Scan for the cell matching the given text and deliver its (X, Y) coordinate at center. 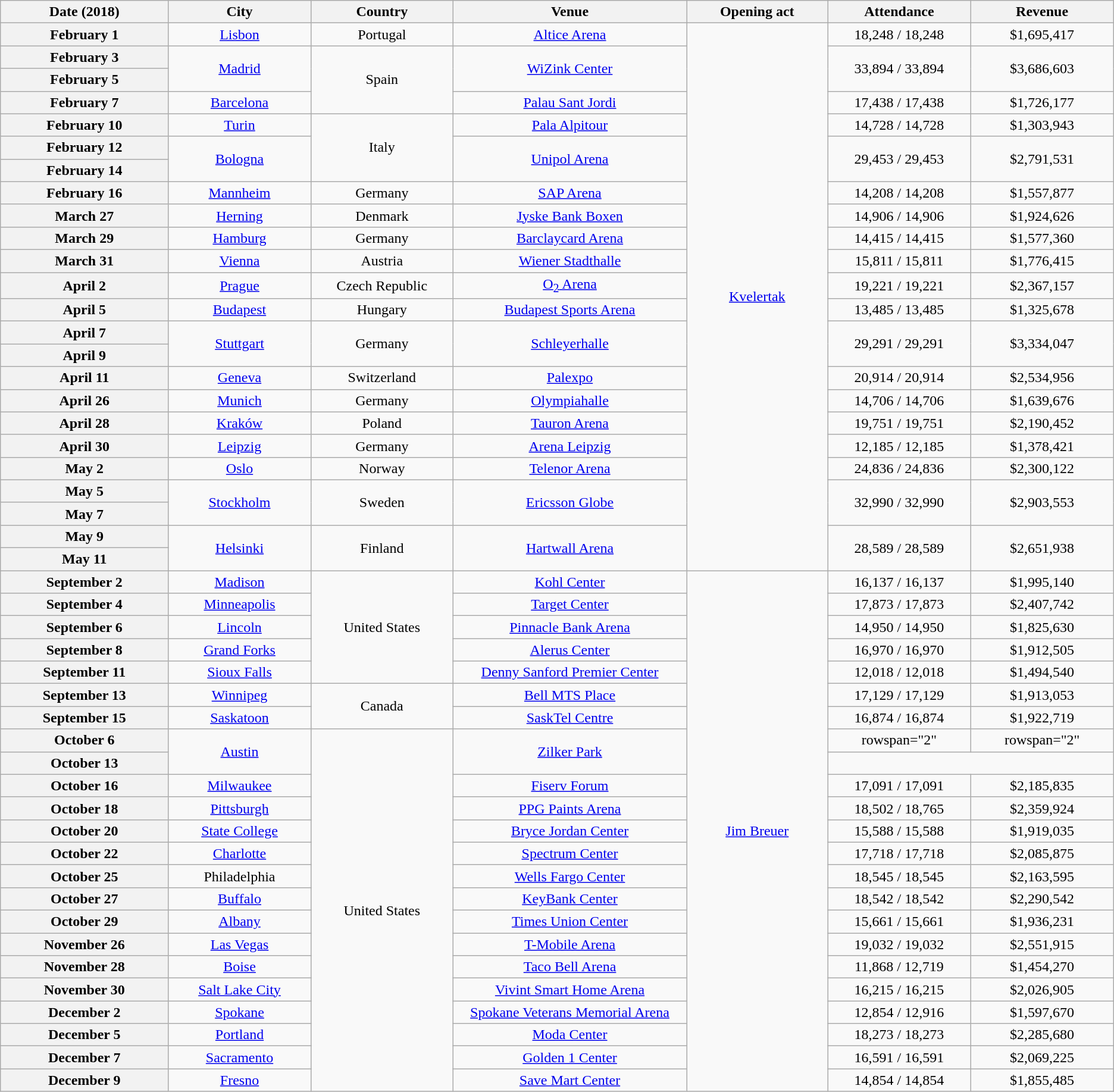
February 16 (85, 193)
Alerus Center (569, 650)
December 7 (85, 1057)
$2,407,742 (1042, 605)
Canada (382, 706)
Hartwall Arena (569, 547)
Norway (382, 468)
April 26 (85, 400)
Times Union Center (569, 922)
Saskatoon (240, 718)
33,894 / 33,894 (899, 68)
$2,367,157 (1042, 286)
Telenor Arena (569, 468)
May 5 (85, 491)
October 27 (85, 899)
Palau Sant Jordi (569, 102)
$1,913,053 (1042, 695)
$2,791,531 (1042, 159)
Pinnacle Bank Arena (569, 627)
February 12 (85, 148)
T-Mobile Arena (569, 944)
April 28 (85, 423)
29,453 / 29,453 (899, 159)
$3,334,047 (1042, 344)
February 1 (85, 35)
Switzerland (382, 378)
16,874 / 16,874 (899, 718)
September 15 (85, 718)
February 7 (85, 102)
$1,639,676 (1042, 400)
14,706 / 14,706 (899, 400)
$1,695,417 (1042, 35)
$1,726,177 (1042, 102)
Target Center (569, 605)
$2,190,452 (1042, 423)
Jim Breuer (757, 831)
Tauron Arena (569, 423)
Moda Center (569, 1035)
Stuttgart (240, 344)
May 9 (85, 536)
March 31 (85, 261)
$2,085,875 (1042, 853)
Minneapolis (240, 605)
October 29 (85, 922)
$2,069,225 (1042, 1057)
Altice Arena (569, 35)
12,854 / 12,916 (899, 1012)
$2,285,680 (1042, 1035)
Italy (382, 148)
Albany (240, 922)
$1,855,485 (1042, 1080)
February 14 (85, 170)
Oslo (240, 468)
April 5 (85, 310)
Taco Bell Arena (569, 967)
Budapest Sports Arena (569, 310)
Poland (382, 423)
April 9 (85, 355)
SaskTel Centre (569, 718)
September 2 (85, 582)
28,589 / 28,589 (899, 547)
$2,300,122 (1042, 468)
Philadelphia (240, 876)
Grand Forks (240, 650)
December 2 (85, 1012)
17,091 / 17,091 (899, 786)
15,661 / 15,661 (899, 922)
19,221 / 19,221 (899, 286)
Las Vegas (240, 944)
PPG Paints Arena (569, 808)
October 6 (85, 740)
February 10 (85, 125)
Helsinki (240, 547)
$2,359,924 (1042, 808)
September 6 (85, 627)
$1,577,360 (1042, 238)
Czech Republic (382, 286)
September 11 (85, 672)
$1,303,943 (1042, 125)
Milwaukee (240, 786)
Opening act (757, 12)
February 5 (85, 80)
17,873 / 17,873 (899, 605)
Revenue (1042, 12)
October 25 (85, 876)
Herning (240, 215)
Finland (382, 547)
Mannheim (240, 193)
Arena Leipzig (569, 446)
October 22 (85, 853)
20,914 / 20,914 (899, 378)
September 8 (85, 650)
Salt Lake City (240, 990)
Portugal (382, 35)
Date (2018) (85, 12)
Bryce Jordan Center (569, 831)
April 7 (85, 333)
Venue (569, 12)
Jyske Bank Boxen (569, 215)
City (240, 12)
O2 Arena (569, 286)
$2,651,938 (1042, 547)
16,591 / 16,591 (899, 1057)
Wells Fargo Center (569, 876)
October 13 (85, 763)
Madison (240, 582)
$2,903,553 (1042, 502)
18,502 / 18,765 (899, 808)
Buffalo (240, 899)
$1,454,270 (1042, 967)
$2,163,595 (1042, 876)
Lincoln (240, 627)
Pala Alpitour (569, 125)
Hungary (382, 310)
Sacramento (240, 1057)
March 27 (85, 215)
$2,534,956 (1042, 378)
Golden 1 Center (569, 1057)
October 18 (85, 808)
December 9 (85, 1080)
14,906 / 14,906 (899, 215)
$1,597,670 (1042, 1012)
11,868 / 12,719 (899, 967)
Prague (240, 286)
Bell MTS Place (569, 695)
$1,924,626 (1042, 215)
$1,912,505 (1042, 650)
18,545 / 18,545 (899, 876)
Lisbon (240, 35)
Geneva (240, 378)
September 13 (85, 695)
February 3 (85, 57)
Palexpo (569, 378)
Pittsburgh (240, 808)
Kohl Center (569, 582)
State College (240, 831)
14,208 / 14,208 (899, 193)
Madrid (240, 68)
Denmark (382, 215)
$1,776,415 (1042, 261)
April 30 (85, 446)
Austin (240, 752)
Spain (382, 80)
Charlotte (240, 853)
Austria (382, 261)
14,728 / 14,728 (899, 125)
Budapest (240, 310)
May 11 (85, 559)
Fiserv Forum (569, 786)
$1,919,035 (1042, 831)
Vienna (240, 261)
April 2 (85, 286)
Denny Sanford Premier Center (569, 672)
13,485 / 13,485 (899, 310)
16,215 / 16,215 (899, 990)
12,185 / 12,185 (899, 446)
Save Mart Center (569, 1080)
$1,995,140 (1042, 582)
16,137 / 16,137 (899, 582)
Spokane (240, 1012)
Sweden (382, 502)
32,990 / 32,990 (899, 502)
$1,936,231 (1042, 922)
Olympiahalle (569, 400)
December 5 (85, 1035)
17,438 / 17,438 (899, 102)
Bologna (240, 159)
SAP Arena (569, 193)
$2,290,542 (1042, 899)
November 30 (85, 990)
Kraków (240, 423)
$1,825,630 (1042, 627)
14,950 / 14,950 (899, 627)
November 26 (85, 944)
29,291 / 29,291 (899, 344)
18,248 / 18,248 (899, 35)
October 16 (85, 786)
Attendance (899, 12)
16,970 / 16,970 (899, 650)
$2,185,835 (1042, 786)
19,032 / 19,032 (899, 944)
Schleyerhalle (569, 344)
18,542 / 18,542 (899, 899)
17,718 / 17,718 (899, 853)
15,811 / 15,811 (899, 261)
Boise (240, 967)
March 29 (85, 238)
April 11 (85, 378)
Zilker Park (569, 752)
WiZink Center (569, 68)
November 28 (85, 967)
Barcelona (240, 102)
Unipol Arena (569, 159)
Spectrum Center (569, 853)
September 4 (85, 605)
Fresno (240, 1080)
Munich (240, 400)
KeyBank Center (569, 899)
Wiener Stadthalle (569, 261)
14,415 / 14,415 (899, 238)
Winnipeg (240, 695)
Stockholm (240, 502)
12,018 / 12,018 (899, 672)
$1,494,540 (1042, 672)
Turin (240, 125)
Vivint Smart Home Arena (569, 990)
18,273 / 18,273 (899, 1035)
24,836 / 24,836 (899, 468)
Country (382, 12)
$3,686,603 (1042, 68)
$1,325,678 (1042, 310)
Hamburg (240, 238)
Kvelertak (757, 297)
$1,378,421 (1042, 446)
Ericsson Globe (569, 502)
Portland (240, 1035)
$1,557,877 (1042, 193)
$1,922,719 (1042, 718)
$2,551,915 (1042, 944)
May 2 (85, 468)
15,588 / 15,588 (899, 831)
$2,026,905 (1042, 990)
Barclaycard Arena (569, 238)
Spokane Veterans Memorial Arena (569, 1012)
October 20 (85, 831)
May 7 (85, 514)
14,854 / 14,854 (899, 1080)
19,751 / 19,751 (899, 423)
Leipzig (240, 446)
Sioux Falls (240, 672)
17,129 / 17,129 (899, 695)
